Scan for the cell matching the given text and deliver its (x, y) coordinate at center. 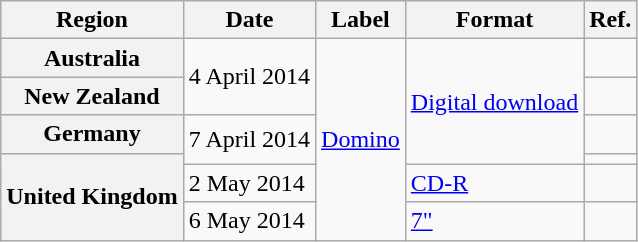
CD-R (494, 183)
Ref. (610, 20)
6 May 2014 (249, 221)
Format (494, 20)
Germany (92, 134)
Digital download (494, 102)
4 April 2014 (249, 77)
United Kingdom (92, 196)
7" (494, 221)
Australia (92, 58)
7 April 2014 (249, 140)
2 May 2014 (249, 183)
Label (361, 20)
Date (249, 20)
New Zealand (92, 96)
Region (92, 20)
Domino (361, 140)
